Return (x, y) of the center of cell containing provided text 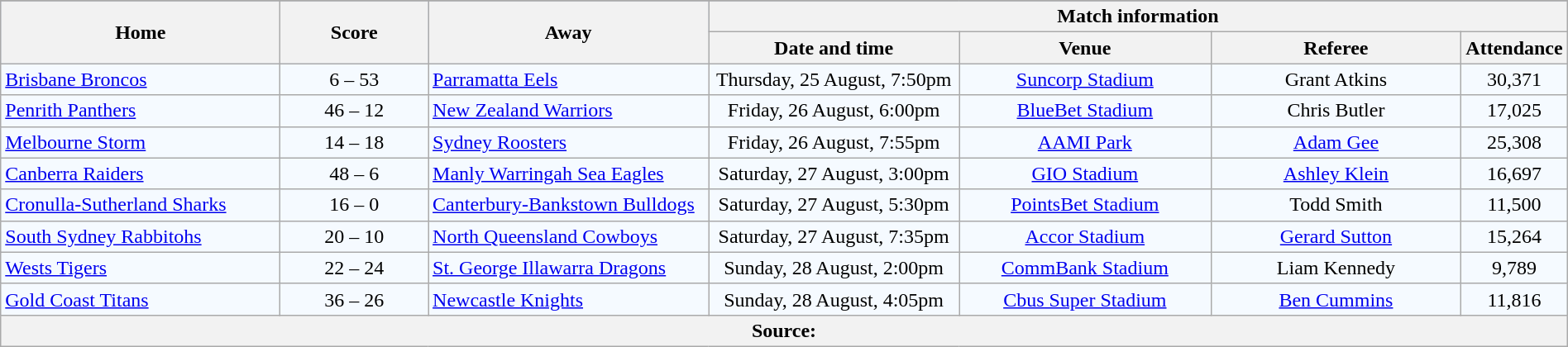
15,264 (1514, 236)
6 – 53 (354, 79)
48 – 6 (354, 173)
Liam Kennedy (1336, 268)
Ben Cummins (1336, 299)
16 – 0 (354, 205)
20 – 10 (354, 236)
Sunday, 28 August, 2:00pm (834, 268)
AAMI Park (1085, 142)
Saturday, 27 August, 7:35pm (834, 236)
Manly Warringah Sea Eagles (569, 173)
Suncorp Stadium (1085, 79)
30,371 (1514, 79)
Brisbane Broncos (141, 79)
South Sydney Rabbitohs (141, 236)
Grant Atkins (1336, 79)
Saturday, 27 August, 3:00pm (834, 173)
Ashley Klein (1336, 173)
Home (141, 32)
Thursday, 25 August, 7:50pm (834, 79)
Saturday, 27 August, 5:30pm (834, 205)
Cbus Super Stadium (1085, 299)
Adam Gee (1336, 142)
Canterbury-Bankstown Bulldogs (569, 205)
36 – 26 (354, 299)
Cronulla-Sutherland Sharks (141, 205)
CommBank Stadium (1085, 268)
Referee (1336, 48)
14 – 18 (354, 142)
9,789 (1514, 268)
St. George Illawarra Dragons (569, 268)
Gold Coast Titans (141, 299)
Accor Stadium (1085, 236)
16,697 (1514, 173)
BlueBet Stadium (1085, 111)
Chris Butler (1336, 111)
Sydney Roosters (569, 142)
Parramatta Eels (569, 79)
Melbourne Storm (141, 142)
Source: (784, 330)
Match information (1138, 17)
22 – 24 (354, 268)
11,816 (1514, 299)
PointsBet Stadium (1085, 205)
46 – 12 (354, 111)
Venue (1085, 48)
New Zealand Warriors (569, 111)
Penrith Panthers (141, 111)
17,025 (1514, 111)
Date and time (834, 48)
Attendance (1514, 48)
Newcastle Knights (569, 299)
Wests Tigers (141, 268)
GIO Stadium (1085, 173)
Todd Smith (1336, 205)
25,308 (1514, 142)
Gerard Sutton (1336, 236)
11,500 (1514, 205)
Sunday, 28 August, 4:05pm (834, 299)
Away (569, 32)
Score (354, 32)
Canberra Raiders (141, 173)
North Queensland Cowboys (569, 236)
Friday, 26 August, 6:00pm (834, 111)
Friday, 26 August, 7:55pm (834, 142)
